Determine the (X, Y) coordinate at the center of the cell enclosing the given text.  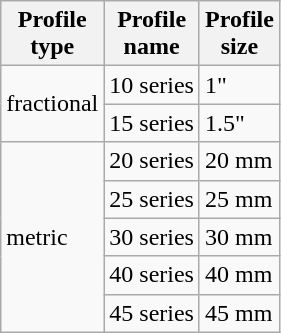
metric (52, 237)
25 series (152, 199)
45 mm (239, 313)
Profilesize (239, 34)
30 series (152, 237)
20 mm (239, 161)
Profilename (152, 34)
45 series (152, 313)
20 series (152, 161)
fractional (52, 104)
1" (239, 85)
Profiletype (52, 34)
15 series (152, 123)
25 mm (239, 199)
40 series (152, 275)
40 mm (239, 275)
10 series (152, 85)
30 mm (239, 237)
1.5" (239, 123)
